Identify which cell holds the provided text, then report its (x, y) central coordinate. 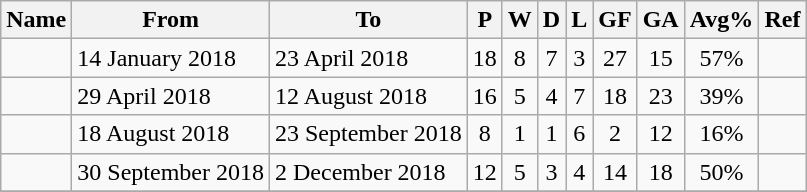
15 (660, 58)
14 January 2018 (171, 58)
Ref (782, 20)
16% (722, 134)
To (368, 20)
12 August 2018 (368, 96)
50% (722, 172)
57% (722, 58)
From (171, 20)
GF (615, 20)
2 (615, 134)
29 April 2018 (171, 96)
Name (36, 20)
D (551, 20)
14 (615, 172)
2 December 2018 (368, 172)
23 April 2018 (368, 58)
6 (580, 134)
L (580, 20)
23 September 2018 (368, 134)
Avg% (722, 20)
GA (660, 20)
30 September 2018 (171, 172)
27 (615, 58)
P (484, 20)
16 (484, 96)
18 August 2018 (171, 134)
W (520, 20)
39% (722, 96)
23 (660, 96)
